Return the (x, y) coordinate for the center point of the cell that contains the specified text.  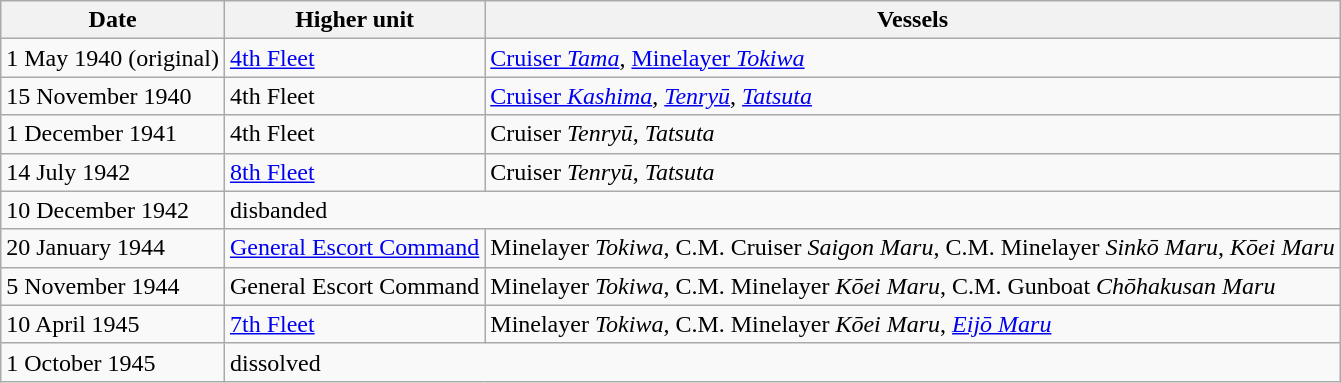
Cruiser Kashima, Tenryū, Tatsuta (912, 96)
dissolved (782, 362)
1 October 1945 (113, 362)
1 December 1941 (113, 134)
5 November 1944 (113, 286)
Vessels (912, 20)
1 May 1940 (original) (113, 58)
10 December 1942 (113, 210)
10 April 1945 (113, 324)
Date (113, 20)
14 July 1942 (113, 172)
8th Fleet (354, 172)
20 January 1944 (113, 248)
Cruiser Tama, Minelayer Tokiwa (912, 58)
7th Fleet (354, 324)
Minelayer Tokiwa, C.M. Minelayer Kōei Maru, Eijō Maru (912, 324)
disbanded (782, 210)
Higher unit (354, 20)
15 November 1940 (113, 96)
Minelayer Tokiwa, C.M. Cruiser Saigon Maru, C.M. Minelayer Sinkō Maru, Kōei Maru (912, 248)
Minelayer Tokiwa, C.M. Minelayer Kōei Maru, C.M. Gunboat Chōhakusan Maru (912, 286)
